Search for the cell housing the specified text and yield its [X, Y] center coordinate. 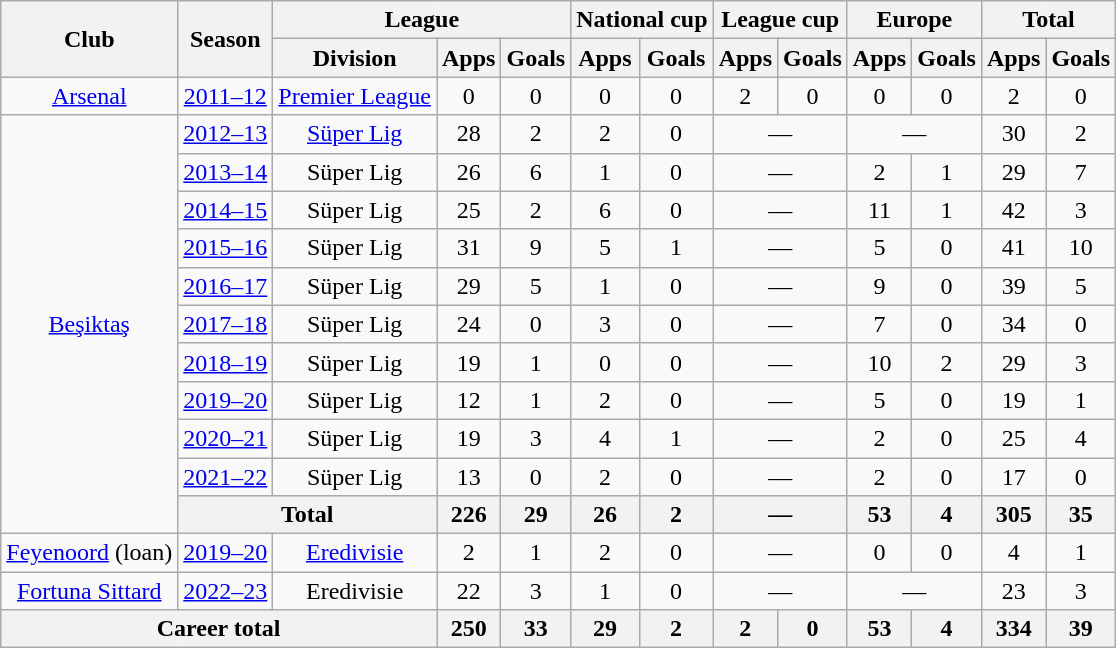
Season [226, 39]
30 [1013, 134]
Feyenoord (loan) [90, 553]
11 [879, 210]
35 [1081, 515]
Career total [219, 629]
305 [1013, 515]
42 [1013, 210]
National cup [642, 20]
2020–21 [226, 438]
2021–22 [226, 477]
2013–14 [226, 172]
League cup [780, 20]
13 [468, 477]
2022–23 [226, 591]
Beşiktaş [90, 324]
31 [468, 248]
2018–19 [226, 362]
Premier League [355, 96]
41 [1013, 248]
34 [1013, 324]
2011–12 [226, 96]
Division [355, 58]
Europe [914, 20]
2015–16 [226, 248]
226 [468, 515]
334 [1013, 629]
Fortuna Sittard [90, 591]
2016–17 [226, 286]
17 [1013, 477]
23 [1013, 591]
12 [468, 400]
24 [468, 324]
2017–18 [226, 324]
250 [468, 629]
League [422, 20]
Club [90, 39]
2012–13 [226, 134]
22 [468, 591]
2014–15 [226, 210]
Arsenal [90, 96]
33 [536, 629]
28 [468, 134]
